For the text-containing cell, return its midpoint in (X, Y) coordinate format. 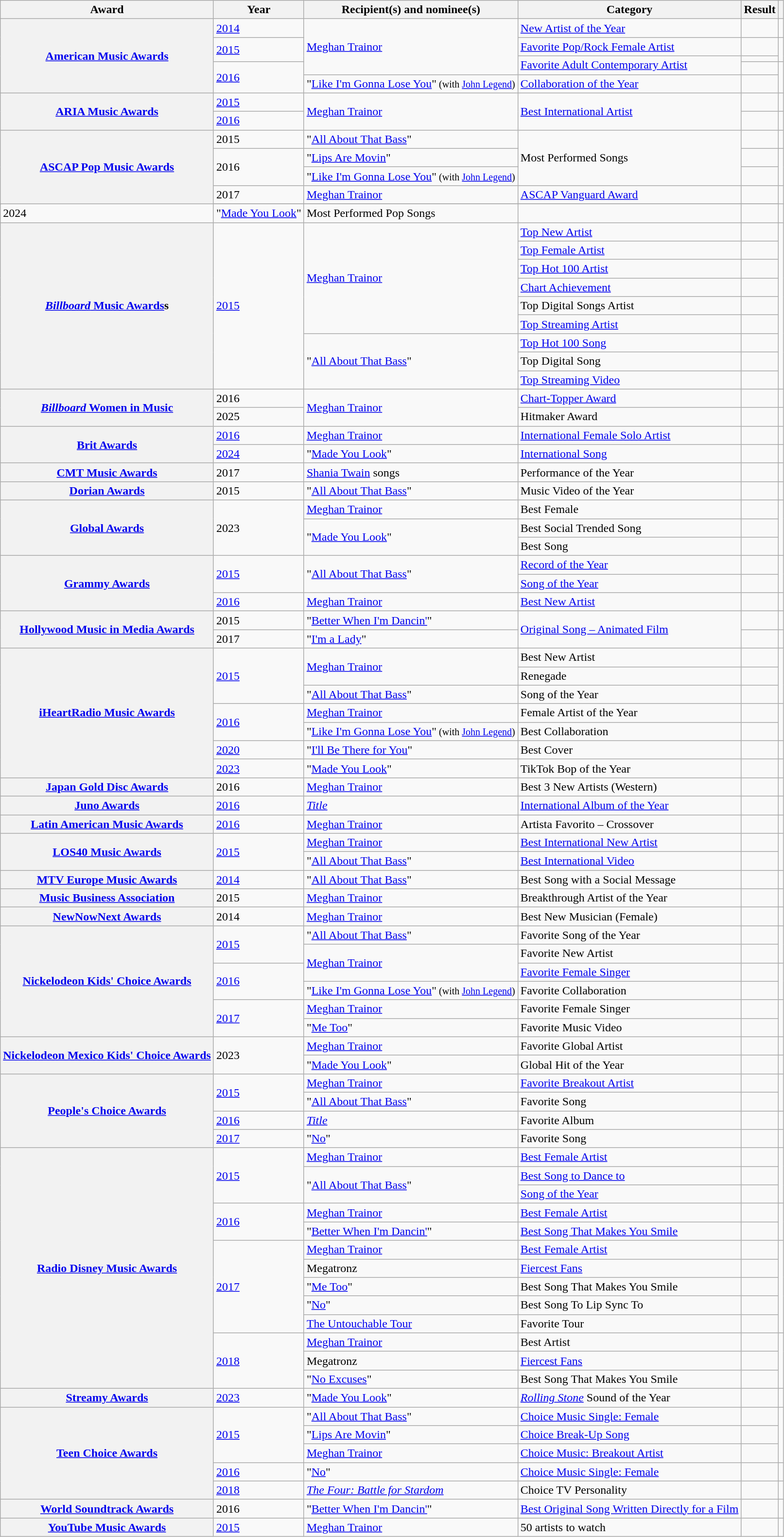
CMT Music Awards (107, 472)
The Four: Battle for Stardom (411, 1490)
Top Streaming Video (629, 380)
TikTok Bop of the Year (629, 768)
Best Song to Dance to (629, 1176)
Best Female (629, 509)
Collaboration of the Year (629, 84)
International Song (629, 454)
"I'll Be There for You" (411, 750)
Favorite Tour (629, 1324)
Best International Video (629, 861)
Best Original Song Written Directly for a Film (629, 1509)
Teen Choice Awards (107, 1453)
Best Social Trended Song (629, 528)
Best 3 New Artists (Western) (629, 787)
Best Collaboration (629, 731)
Record of the Year (629, 565)
ASCAP Pop Music Awards (107, 167)
Favorite Global Artist (629, 1046)
International Album of the Year (629, 805)
New Artist of the Year (629, 28)
Breakthrough Artist of the Year (629, 898)
Billboard Women in Music (107, 407)
World Soundtrack Awards (107, 1509)
Dorian Awards (107, 491)
Best International New Artist (629, 843)
"No Excuses" (411, 1379)
Hollywood Music in Media Awards (107, 630)
Nickelodeon Mexico Kids' Choice Awards (107, 1055)
Chart-Topper Award (629, 398)
Global Awards (107, 528)
Favorite Song of the Year (629, 935)
ARIA Music Awards (107, 111)
Favorite Album (629, 1120)
Best Song To Lip Sync To (629, 1305)
Music Video of the Year (629, 491)
Global Hit of the Year (629, 1064)
Streamy Awards (107, 1397)
50 artists to watch (629, 1527)
Top New Artist (629, 232)
People's Choice Awards (107, 1111)
Best Song with a Social Message (629, 880)
Award (107, 10)
Favorite Breakout Artist (629, 1083)
"I'm a Lady" (411, 639)
Japan Gold Disc Awards (107, 787)
Latin American Music Awards (107, 824)
Billboard Music Awardss (107, 306)
Choice TV Personality (629, 1490)
International Female Solo Artist (629, 435)
Favorite Collaboration (629, 990)
Choice Music: Breakout Artist (629, 1453)
Music Business Association (107, 898)
Shania Twain songs (411, 472)
Hitmaker Award (629, 417)
Top Hot 100 Song (629, 343)
Top Female Artist (629, 250)
LOS40 Music Awards (107, 852)
MTV Europe Music Awards (107, 880)
Favorite Pop/Rock Female Artist (629, 47)
Grammy Awards (107, 583)
Best Artist (629, 1342)
Favorite Music Video (629, 1027)
Rolling Stone Sound of the Year (629, 1397)
Category (629, 10)
Nickelodeon Kids' Choice Awards (107, 981)
ASCAP Vanguard Award (629, 194)
Result (760, 10)
Top Hot 100 Artist (629, 269)
Best Cover (629, 750)
The Untouchable Tour (411, 1324)
Best New Musician (Female) (629, 917)
Choice Break-Up Song (629, 1435)
Original Song – Animated Film (629, 630)
Top Digital Song (629, 361)
Performance of the Year (629, 472)
Best International Artist (629, 111)
Top Digital Songs Artist (629, 306)
Favorite Adult Contemporary Artist (629, 65)
Renegade (629, 676)
Brit Awards (107, 444)
Most Performed Songs (629, 158)
iHeartRadio Music Awards (107, 713)
Radio Disney Music Awards (107, 1268)
Juno Awards (107, 805)
NewNowNext Awards (107, 917)
2020 (259, 750)
American Music Awards (107, 56)
Favorite New Artist (629, 954)
Female Artist of the Year (629, 713)
YouTube Music Awards (107, 1527)
Most Performed Pop Songs (411, 213)
Artista Favorito – Crossover (629, 824)
Year (259, 10)
Chart Achievement (629, 287)
Best Song (629, 547)
2025 (259, 417)
Recipient(s) and nominee(s) (411, 10)
Top Streaming Artist (629, 324)
